Find where the given text appears and provide that cell's center as [X, Y] coordinate. 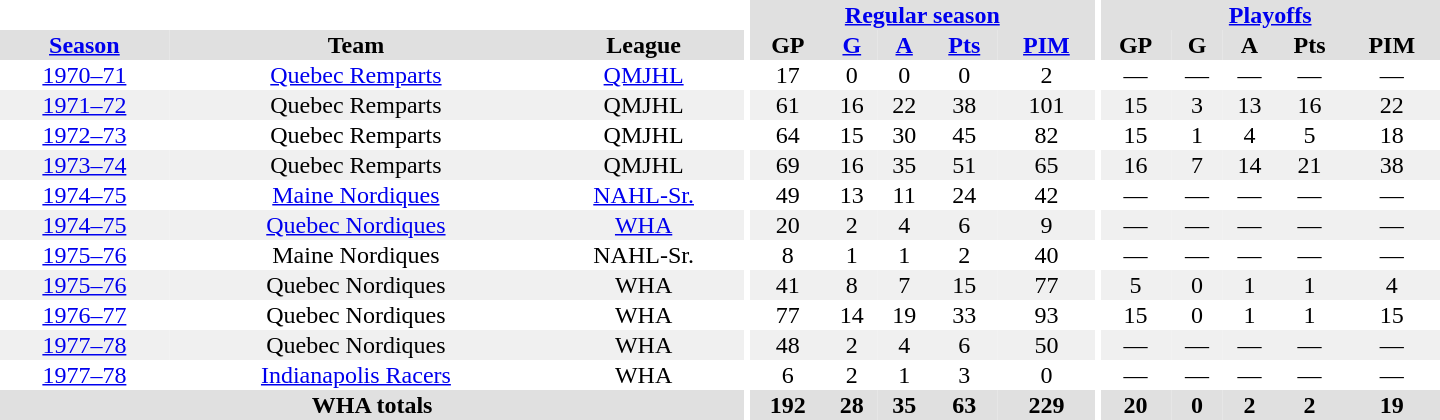
1973–74 [84, 165]
51 [964, 165]
63 [964, 405]
69 [788, 165]
65 [1046, 165]
21 [1310, 165]
40 [1046, 255]
45 [964, 135]
33 [964, 315]
11 [904, 195]
Team [356, 45]
28 [852, 405]
229 [1046, 405]
Playoffs [1270, 15]
League [644, 45]
82 [1046, 135]
Regular season [922, 15]
9 [1046, 225]
93 [1046, 315]
192 [788, 405]
18 [1392, 135]
64 [788, 135]
101 [1046, 105]
1972–73 [84, 135]
42 [1046, 195]
WHA totals [372, 405]
1976–77 [84, 315]
1971–72 [84, 105]
30 [904, 135]
61 [788, 105]
Season [84, 45]
48 [788, 345]
41 [788, 285]
Indianapolis Racers [356, 375]
1970–71 [84, 75]
49 [788, 195]
17 [788, 75]
50 [1046, 345]
24 [964, 195]
